Pinpoint the cell where the given text exists, returning its (X, Y) midpoint coordinate. 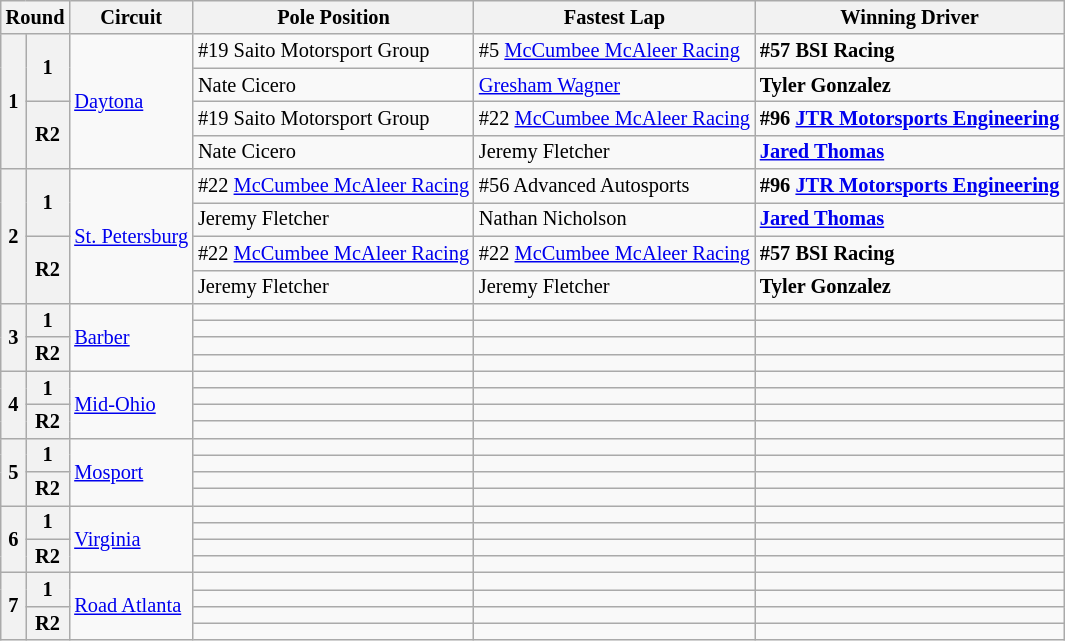
4 (14, 404)
Daytona (131, 102)
#56 Advanced Autosports (614, 186)
#5 McCumbee McAleer Racing (614, 51)
Barber (131, 336)
Gresham Wagner (614, 85)
3 (14, 336)
7 (14, 606)
Circuit (131, 17)
Round (36, 17)
5 (14, 472)
Fastest Lap (614, 17)
Mid-Ohio (131, 404)
Road Atlanta (131, 606)
Virginia (131, 538)
Pole Position (334, 17)
St. Petersburg (131, 236)
Nathan Nicholson (614, 219)
2 (14, 236)
Winning Driver (910, 17)
6 (14, 538)
Mosport (131, 472)
